Find where the given text appears and provide that cell's center as (x, y) coordinate. 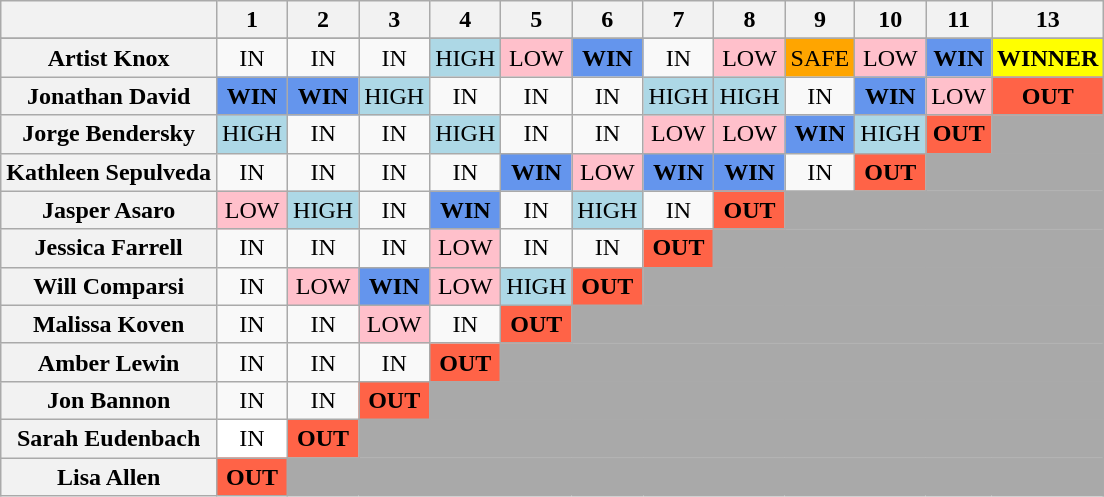
7 (678, 20)
13 (1048, 20)
Sarah Eudenbach (109, 438)
Will Comparsi (109, 286)
Artist Knox (109, 58)
11 (959, 20)
Jorge Bendersky (109, 134)
Kathleen Sepulveda (109, 172)
3 (394, 20)
Jessica Farrell (109, 248)
6 (608, 20)
WINNER (1048, 58)
2 (324, 20)
Lisa Allen (109, 477)
9 (820, 20)
Jon Bannon (109, 400)
4 (466, 20)
10 (890, 20)
Amber Lewin (109, 362)
Jasper Asaro (109, 210)
5 (536, 20)
SAFE (820, 58)
Malissa Koven (109, 324)
8 (750, 20)
1 (252, 20)
Jonathan David (109, 96)
